Return the [x, y] coordinate for the center point of the cell that contains the specified text.  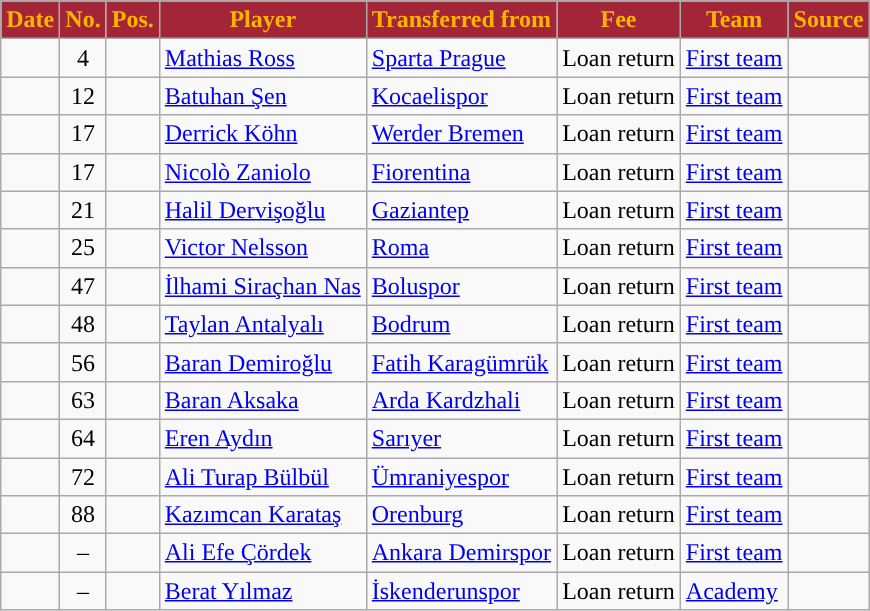
Sarıyer [461, 438]
Pos. [132, 20]
Fatih Karagümrük [461, 362]
Halil Dervişoğlu [262, 210]
No. [83, 20]
Orenburg [461, 515]
Academy [734, 591]
Transferred from [461, 20]
Player [262, 20]
Eren Aydın [262, 438]
Roma [461, 248]
Kocaelispor [461, 96]
4 [83, 58]
25 [83, 248]
Baran Aksaka [262, 400]
12 [83, 96]
Nicolò Zaniolo [262, 172]
Werder Bremen [461, 134]
Fee [619, 20]
İskenderunspor [461, 591]
Ali Turap Bülbül [262, 477]
Batuhan Şen [262, 96]
İlhami Siraçhan Nas [262, 286]
Gaziantep [461, 210]
Ümraniyespor [461, 477]
Bodrum [461, 324]
Arda Kardzhali [461, 400]
64 [83, 438]
Boluspor [461, 286]
56 [83, 362]
Victor Nelsson [262, 248]
48 [83, 324]
Derrick Köhn [262, 134]
88 [83, 515]
Sparta Prague [461, 58]
Berat Yılmaz [262, 591]
Team [734, 20]
47 [83, 286]
63 [83, 400]
Ankara Demirspor [461, 553]
Date [30, 20]
Ali Efe Çördek [262, 553]
Fiorentina [461, 172]
Mathias Ross [262, 58]
Taylan Antalyalı [262, 324]
72 [83, 477]
Baran Demiroğlu [262, 362]
21 [83, 210]
Source [828, 20]
Kazımcan Karataş [262, 515]
